Determine the (x, y) coordinate at the center of the cell enclosing the given text.  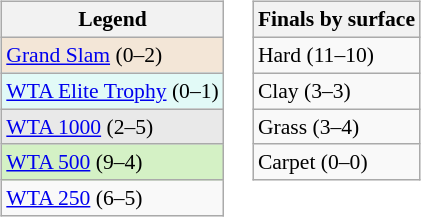
WTA 1000 (2–5) (112, 127)
WTA Elite Trophy (0–1) (112, 91)
Grand Slam (0–2) (112, 55)
Carpet (0–0) (336, 162)
Legend (112, 20)
Grass (3–4) (336, 127)
Hard (11–10) (336, 55)
WTA 250 (6–5) (112, 198)
WTA 500 (9–4) (112, 162)
Finals by surface (336, 20)
Clay (3–3) (336, 91)
